Pinpoint the cell where the given text exists, returning its [x, y] midpoint coordinate. 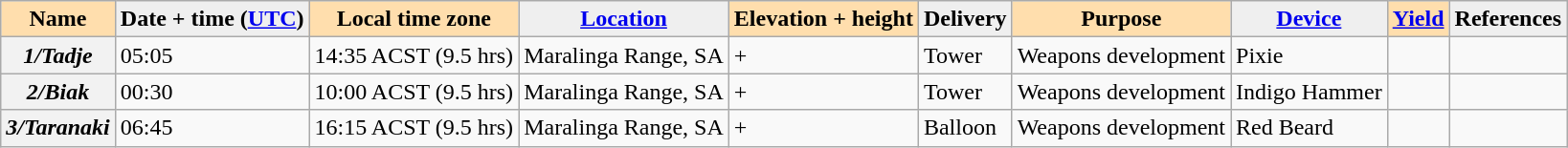
2/Biak [58, 92]
Elevation + height [823, 19]
Pixie [1310, 55]
05:05 [213, 55]
10:00 ACST (9.5 hrs) [414, 92]
Location [624, 19]
3/Taranaki [58, 128]
00:30 [213, 92]
14:35 ACST (9.5 hrs) [414, 55]
Delivery [965, 19]
Name [58, 19]
Balloon [965, 128]
06:45 [213, 128]
Indigo Hammer [1310, 92]
References [1509, 19]
16:15 ACST (9.5 hrs) [414, 128]
Yield [1419, 19]
Red Beard [1310, 128]
1/Tadje [58, 55]
Device [1310, 19]
Date + time (UTC) [213, 19]
Purpose [1121, 19]
Local time zone [414, 19]
